Determine the [X, Y] coordinate at the center of the cell enclosing the given text.  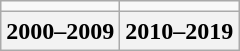
2010–2019 [180, 31]
2000–2009 [60, 31]
